Pinpoint the cell where the given text exists, returning its (x, y) midpoint coordinate. 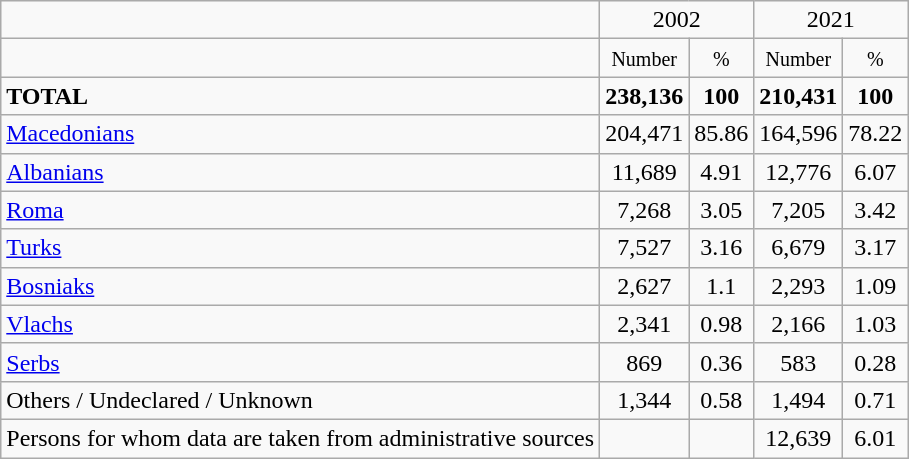
3.17 (876, 248)
2002 (677, 20)
78.22 (876, 134)
3.05 (722, 210)
7,205 (798, 210)
164,596 (798, 134)
1.03 (876, 324)
11,689 (644, 172)
238,136 (644, 96)
1,494 (798, 400)
Vlachs (300, 324)
6.07 (876, 172)
0.71 (876, 400)
2,341 (644, 324)
TOTAL (300, 96)
204,471 (644, 134)
Serbs (300, 362)
4.91 (722, 172)
12,776 (798, 172)
2021 (831, 20)
0.58 (722, 400)
6.01 (876, 438)
1.1 (722, 286)
0.98 (722, 324)
1.09 (876, 286)
Roma (300, 210)
Macedonians (300, 134)
1,344 (644, 400)
2,293 (798, 286)
210,431 (798, 96)
0.36 (722, 362)
12,639 (798, 438)
7,268 (644, 210)
6,679 (798, 248)
Albanians (300, 172)
2,166 (798, 324)
869 (644, 362)
3.16 (722, 248)
Bosniaks (300, 286)
85.86 (722, 134)
2,627 (644, 286)
Others / Undeclared / Unknown (300, 400)
Turks (300, 248)
Persons for whom data are taken from administrative sources (300, 438)
0.28 (876, 362)
583 (798, 362)
7,527 (644, 248)
3.42 (876, 210)
